Output the [X, Y] coordinate of the center of the cell containing the given text.  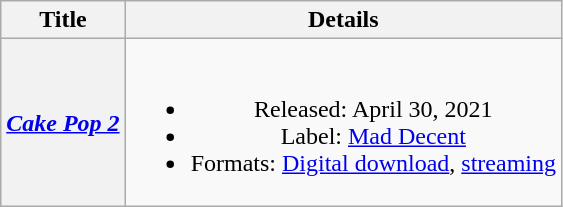
Title [63, 20]
Released: April 30, 2021Label: Mad DecentFormats: Digital download, streaming [343, 122]
Cake Pop 2 [63, 122]
Details [343, 20]
